Locate the cell with the specified text and output its (x, y) center coordinate. 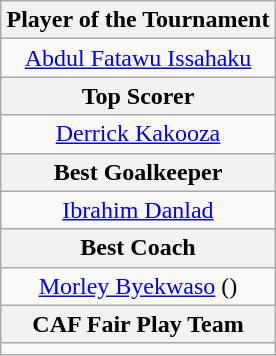
Ibrahim Danlad (138, 210)
Top Scorer (138, 96)
Derrick Kakooza (138, 134)
Player of the Tournament (138, 20)
Abdul Fatawu Issahaku (138, 58)
Morley Byekwaso () (138, 286)
CAF Fair Play Team (138, 324)
Best Coach (138, 248)
Best Goalkeeper (138, 172)
